Extract the (X, Y) coordinate from the center of the cell holding the provided text.  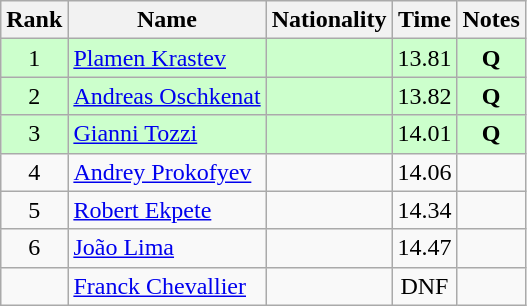
14.34 (424, 210)
5 (34, 210)
DNF (424, 286)
Nationality (329, 20)
6 (34, 248)
Rank (34, 20)
4 (34, 172)
Name (167, 20)
Notes (491, 20)
13.81 (424, 58)
João Lima (167, 248)
Robert Ekpete (167, 210)
Plamen Krastev (167, 58)
14.06 (424, 172)
1 (34, 58)
Gianni Tozzi (167, 134)
3 (34, 134)
13.82 (424, 96)
Andrey Prokofyev (167, 172)
Time (424, 20)
Andreas Oschkenat (167, 96)
Franck Chevallier (167, 286)
14.47 (424, 248)
14.01 (424, 134)
2 (34, 96)
